Scan for the cell matching the given text and deliver its (x, y) coordinate at center. 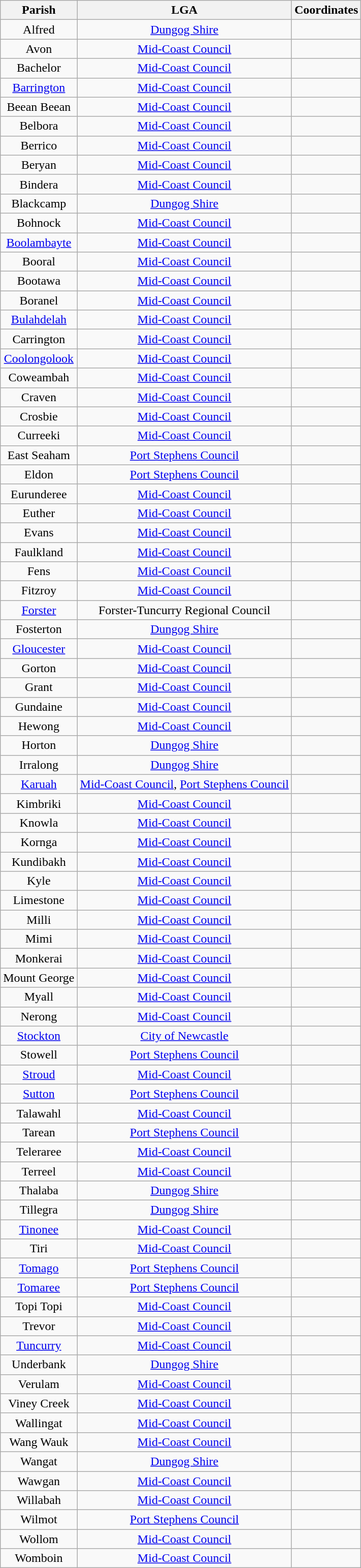
Limestone (39, 900)
Crosbie (39, 416)
Verulam (39, 1384)
Hewong (39, 726)
Sutton (39, 1094)
Eurunderee (39, 494)
Tomago (39, 1268)
Stockton (39, 1036)
Mid-Coast Council, Port Stephens Council (184, 784)
Terreel (39, 1171)
Viney Creek (39, 1403)
Mount George (39, 978)
Parish (39, 10)
Bindera (39, 184)
Belbora (39, 126)
Kundibakh (39, 862)
Beryan (39, 165)
Grant (39, 687)
Bulahdelah (39, 320)
Thalaba (39, 1191)
Coolongolook (39, 358)
Stowell (39, 1055)
Tinonee (39, 1229)
Gorton (39, 668)
Bootawa (39, 281)
Kornga (39, 842)
Monkerai (39, 958)
Coweambah (39, 378)
Kimbriki (39, 803)
City of Newcastle (184, 1036)
Tomaree (39, 1287)
Avon (39, 49)
East Seaham (39, 455)
Knowla (39, 823)
Karuah (39, 784)
Alfred (39, 29)
Fens (39, 571)
Boolambayte (39, 243)
Wollom (39, 1539)
Nerong (39, 1016)
Talawahl (39, 1113)
Berrico (39, 145)
Evans (39, 532)
Tiri (39, 1249)
Womboin (39, 1558)
Forster (39, 610)
Underbank (39, 1365)
Carrington (39, 339)
Tuncurry (39, 1345)
Willabah (39, 1500)
Coordinates (326, 10)
Forster-Tuncurry Regional Council (184, 610)
Tillegra (39, 1210)
Horton (39, 745)
Topi Topi (39, 1307)
Gloucester (39, 649)
Mimi (39, 939)
Craven (39, 397)
LGA (184, 10)
Blackcamp (39, 203)
Fitzroy (39, 591)
Barrington (39, 87)
Gundaine (39, 707)
Bachelor (39, 68)
Beean Beean (39, 107)
Curreeki (39, 436)
Kyle (39, 881)
Faulkland (39, 552)
Eldon (39, 474)
Bohnock (39, 223)
Booral (39, 262)
Wilmot (39, 1520)
Euther (39, 513)
Boranel (39, 300)
Wawgan (39, 1481)
Irralong (39, 765)
Wallingat (39, 1423)
Wangat (39, 1461)
Trevor (39, 1326)
Milli (39, 920)
Teleraree (39, 1152)
Tarean (39, 1132)
Myall (39, 997)
Fosterton (39, 629)
Stroud (39, 1074)
Wang Wauk (39, 1442)
